Pinpoint the cell where the given text exists, returning its [x, y] midpoint coordinate. 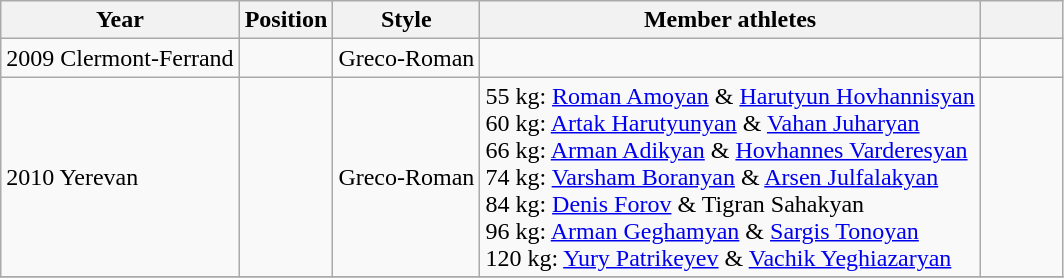
Year [120, 20]
Member athletes [730, 20]
2009 Clermont-Ferrand [120, 58]
Position [286, 20]
Style [406, 20]
2010 Yerevan [120, 177]
